Identify which cell holds the provided text, then report its [x, y] central coordinate. 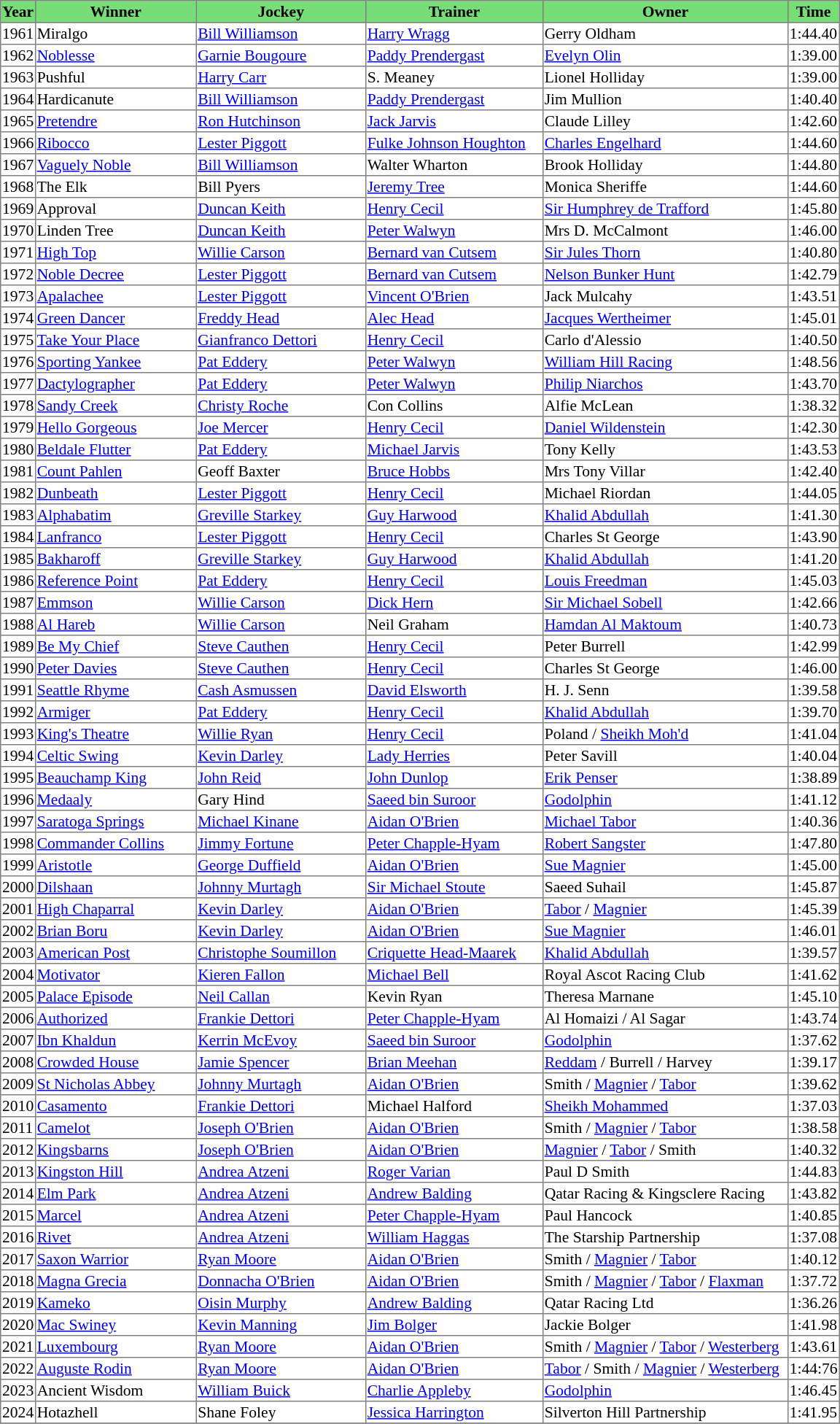
2017 [18, 1259]
1:41.62 [813, 975]
1:42.30 [813, 427]
Freddy Head [281, 318]
1966 [18, 143]
Carlo d'Alessio [665, 340]
William Hill Racing [665, 362]
Hotazhell [115, 1412]
Alphabatim [115, 515]
William Buick [281, 1390]
Michael Bell [454, 975]
1:41.04 [813, 734]
Magnier / Tabor / Smith [665, 1150]
H. J. Senn [665, 690]
High Top [115, 252]
Michael Kinane [281, 821]
Beauchamp King [115, 778]
Saratoga Springs [115, 821]
Brian Boru [115, 931]
Fulke Johnson Houghton [454, 143]
1:40.04 [813, 756]
1:40.40 [813, 99]
1979 [18, 427]
Cash Asmussen [281, 690]
Louis Freedman [665, 581]
1:41.20 [813, 559]
1:45.00 [813, 865]
Seattle Rhyme [115, 690]
Ancient Wisdom [115, 1390]
Michael Halford [454, 1106]
Commander Collins [115, 843]
Sir Michael Stoute [454, 887]
1:44.05 [813, 493]
Alfie McLean [665, 406]
Neil Graham [454, 624]
1971 [18, 252]
King's Theatre [115, 734]
Gerry Oldham [665, 34]
1:48.56 [813, 362]
1961 [18, 34]
2000 [18, 887]
1:39.62 [813, 1084]
Poland / Sheikh Moh'd [665, 734]
Bakharoff [115, 559]
Nelson Bunker Hunt [665, 274]
Palace Episode [115, 997]
Take Your Place [115, 340]
Criquette Head-Maarek [454, 953]
Al Homaizi / Al Sagar [665, 1018]
Gary Hind [281, 800]
1963 [18, 77]
2002 [18, 931]
Tabor / Magnier [665, 909]
1985 [18, 559]
Saxon Warrior [115, 1259]
Oisin Murphy [281, 1303]
Michael Tabor [665, 821]
1:40.80 [813, 252]
Michael Jarvis [454, 449]
Walter Wharton [454, 165]
Sir Humphrey de Trafford [665, 209]
Mrs Tony Villar [665, 471]
1975 [18, 340]
2016 [18, 1237]
1:43.74 [813, 1018]
1:41.98 [813, 1325]
Sir Michael Sobell [665, 603]
1:37.03 [813, 1106]
Approval [115, 209]
Kevin Ryan [454, 997]
Hamdan Al Maktoum [665, 624]
Lionel Holliday [665, 77]
Be My Chief [115, 646]
1969 [18, 209]
2022 [18, 1369]
Philip Niarchos [665, 384]
John Reid [281, 778]
Kerrin McEvoy [281, 1040]
Christy Roche [281, 406]
Medaaly [115, 800]
Jack Jarvis [454, 121]
Shane Foley [281, 1412]
2024 [18, 1412]
Rivet [115, 1237]
1973 [18, 296]
1:39.58 [813, 690]
Ron Hutchinson [281, 121]
Charles Engelhard [665, 143]
Bill Pyers [281, 187]
2009 [18, 1084]
Jeremy Tree [454, 187]
1:38.89 [813, 778]
1974 [18, 318]
1:44:76 [813, 1369]
Elm Park [115, 1193]
Kingsbarns [115, 1150]
2014 [18, 1193]
Erik Penser [665, 778]
1968 [18, 187]
Sandy Creek [115, 406]
1:39.57 [813, 953]
Dilshaan [115, 887]
1993 [18, 734]
1:44.80 [813, 165]
Noble Decree [115, 274]
1997 [18, 821]
Dunbeath [115, 493]
Owner [665, 12]
1967 [18, 165]
1:40.73 [813, 624]
1988 [18, 624]
Al Hareb [115, 624]
2023 [18, 1390]
1:45.01 [813, 318]
Michael Riordan [665, 493]
1981 [18, 471]
1990 [18, 668]
1:43.53 [813, 449]
1:43.82 [813, 1193]
1:46.01 [813, 931]
1:37.72 [813, 1281]
Emmson [115, 603]
Jimmy Fortune [281, 843]
1:43.70 [813, 384]
Jamie Spencer [281, 1062]
Winner [115, 12]
Reference Point [115, 581]
1:44.83 [813, 1172]
1:45.80 [813, 209]
1:42.40 [813, 471]
Evelyn Olin [665, 55]
2005 [18, 997]
2019 [18, 1303]
Daniel Wildenstein [665, 427]
Count Pahlen [115, 471]
Apalachee [115, 296]
Kieren Fallon [281, 975]
Claude Lilley [665, 121]
Con Collins [454, 406]
1:42.79 [813, 274]
1995 [18, 778]
Harry Wragg [454, 34]
1:38.58 [813, 1128]
The Starship Partnership [665, 1237]
Dactylographer [115, 384]
Armiger [115, 712]
Crowded House [115, 1062]
Motivator [115, 975]
Celtic Swing [115, 756]
2003 [18, 953]
Lady Herries [454, 756]
Christophe Soumillon [281, 953]
1:43.61 [813, 1347]
Geoff Baxter [281, 471]
Charlie Appleby [454, 1390]
Silverton Hill Partnership [665, 1412]
Ibn Khaldun [115, 1040]
Sir Jules Thorn [665, 252]
St Nicholas Abbey [115, 1084]
Smith / Magnier / Tabor / Westerberg [665, 1347]
Bruce Hobbs [454, 471]
Jim Mullion [665, 99]
2007 [18, 1040]
Noblesse [115, 55]
1:47.80 [813, 843]
Mrs D. McCalmont [665, 231]
Paul D Smith [665, 1172]
Vaguely Noble [115, 165]
Year [18, 12]
Neil Callan [281, 997]
Vincent O'Brien [454, 296]
John Dunlop [454, 778]
1978 [18, 406]
Peter Burrell [665, 646]
2004 [18, 975]
Gianfranco Dettori [281, 340]
William Haggas [454, 1237]
1996 [18, 800]
Pretendre [115, 121]
The Elk [115, 187]
1:45.87 [813, 887]
2010 [18, 1106]
Paul Hancock [665, 1215]
1986 [18, 581]
1:41.30 [813, 515]
1:37.08 [813, 1237]
Camelot [115, 1128]
Ribocco [115, 143]
1:39.70 [813, 712]
Peter Savill [665, 756]
1984 [18, 537]
Harry Carr [281, 77]
2021 [18, 1347]
Willie Ryan [281, 734]
Jim Bolger [454, 1325]
2008 [18, 1062]
Jack Mulcahy [665, 296]
Jockey [281, 12]
1:40.32 [813, 1150]
1:39.17 [813, 1062]
1998 [18, 843]
Garnie Bougoure [281, 55]
Magna Grecia [115, 1281]
David Elsworth [454, 690]
2015 [18, 1215]
Jessica Harrington [454, 1412]
1:40.85 [813, 1215]
1970 [18, 231]
1:41.12 [813, 800]
2006 [18, 1018]
Luxembourg [115, 1347]
American Post [115, 953]
1982 [18, 493]
1:40.50 [813, 340]
1977 [18, 384]
Lanfranco [115, 537]
Sheikh Mohammed [665, 1106]
1965 [18, 121]
Jacques Wertheimer [665, 318]
1989 [18, 646]
1980 [18, 449]
1:43.51 [813, 296]
2011 [18, 1128]
1:42.66 [813, 603]
1:45.03 [813, 581]
Jackie Bolger [665, 1325]
1:45.39 [813, 909]
Theresa Marnane [665, 997]
1962 [18, 55]
Smith / Magnier / Tabor / Flaxman [665, 1281]
Hello Gorgeous [115, 427]
Mac Swiney [115, 1325]
2020 [18, 1325]
Reddam / Burrell / Harvey [665, 1062]
1:42.60 [813, 121]
1:44.40 [813, 34]
Green Dancer [115, 318]
Qatar Racing Ltd [665, 1303]
Saeed Suhail [665, 887]
Tony Kelly [665, 449]
1:40.36 [813, 821]
Brook Holliday [665, 165]
1991 [18, 690]
Qatar Racing & Kingsclere Racing [665, 1193]
Dick Hern [454, 603]
Alec Head [454, 318]
Auguste Rodin [115, 1369]
1:40.12 [813, 1259]
2001 [18, 909]
Peter Davies [115, 668]
2013 [18, 1172]
1:41.95 [813, 1412]
High Chaparral [115, 909]
Linden Tree [115, 231]
1964 [18, 99]
1:42.99 [813, 646]
Kevin Manning [281, 1325]
Kingston Hill [115, 1172]
S. Meaney [454, 77]
2018 [18, 1281]
1:36.26 [813, 1303]
Marcel [115, 1215]
Tabor / Smith / Magnier / Westerberg [665, 1369]
Hardicanute [115, 99]
1972 [18, 274]
Casamento [115, 1106]
Sporting Yankee [115, 362]
Beldale Flutter [115, 449]
George Duffield [281, 865]
Monica Sheriffe [665, 187]
Trainer [454, 12]
1:37.62 [813, 1040]
1:43.90 [813, 537]
Robert Sangster [665, 843]
Kameko [115, 1303]
1976 [18, 362]
Time [813, 12]
Donnacha O'Brien [281, 1281]
1992 [18, 712]
Brian Meehan [454, 1062]
2012 [18, 1150]
1987 [18, 603]
Authorized [115, 1018]
1:45.10 [813, 997]
1994 [18, 756]
Royal Ascot Racing Club [665, 975]
1983 [18, 515]
1:46.45 [813, 1390]
Roger Varian [454, 1172]
Pushful [115, 77]
1999 [18, 865]
Aristotle [115, 865]
Miralgo [115, 34]
1:38.32 [813, 406]
Joe Mercer [281, 427]
